Return (X, Y) of the center of cell containing provided text 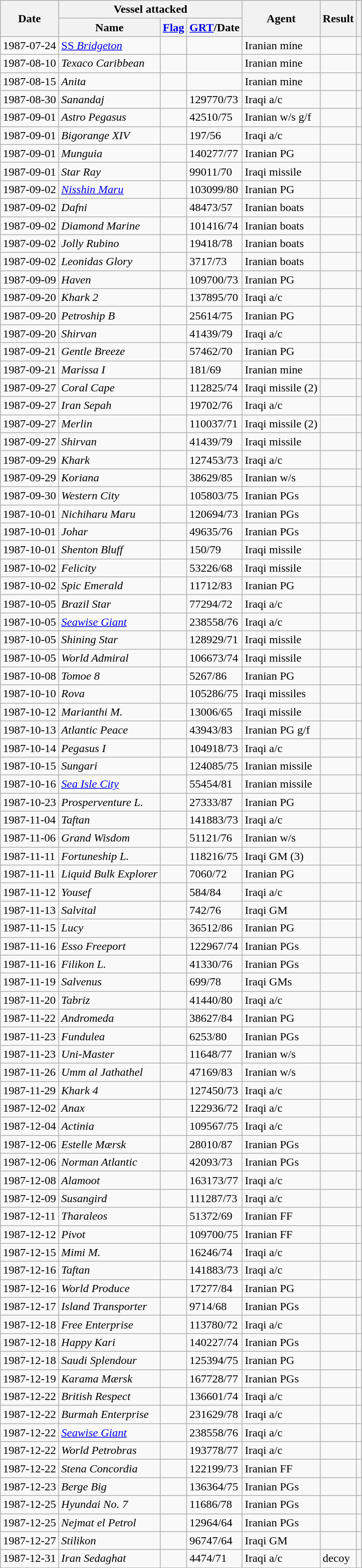
27333/87 (214, 802)
104918/73 (214, 748)
96747/64 (214, 1541)
1987-11-20 (29, 1000)
World Petrobras (109, 1451)
Stilikon (109, 1541)
51121/76 (214, 838)
decoy (338, 1559)
1987-08-15 (29, 81)
Johar (109, 532)
Yousef (109, 892)
Khark (109, 460)
167728/77 (214, 1379)
28010/87 (214, 1144)
Fundulea (109, 1036)
Iraqi GM (3) (281, 856)
1987-11-13 (29, 910)
1987-11-19 (29, 982)
113780/72 (214, 1324)
122967/74 (214, 946)
Pegasus I (109, 748)
Prosperventure L. (109, 802)
1987-12-19 (29, 1379)
World Admiral (109, 658)
Salvenus (109, 982)
Name (109, 27)
1987-08-30 (29, 99)
103099/80 (214, 189)
Atlantic Peace (109, 730)
1987-12-15 (29, 1252)
137895/70 (214, 298)
1987-12-17 (29, 1306)
Norman Atlantic (109, 1162)
1987-10-12 (29, 712)
181/69 (214, 370)
Iran Sedaghat (109, 1559)
Spic Emerald (109, 586)
25614/75 (214, 316)
118216/75 (214, 856)
125394/75 (214, 1360)
Koriana (109, 478)
1987-12-09 (29, 1198)
48473/57 (214, 207)
Saudi Splendour (109, 1360)
Dafni (109, 207)
124085/75 (214, 766)
129770/73 (214, 99)
122936/72 (214, 1108)
Grand Wisdom (109, 838)
13006/65 (214, 712)
Susangird (109, 1198)
Gentle Breeze (109, 352)
111287/73 (214, 1198)
163173/77 (214, 1180)
55454/81 (214, 784)
43943/83 (214, 730)
Sanandaj (109, 99)
1987-12-27 (29, 1541)
47169/83 (214, 1072)
Actinia (109, 1126)
110037/71 (214, 424)
Munguia (109, 153)
1987-10-13 (29, 730)
Stena Concordia (109, 1469)
1987-10-16 (29, 784)
42510/75 (214, 117)
Sea Isle City (109, 784)
193778/77 (214, 1451)
127453/73 (214, 460)
Island Transporter (109, 1306)
105803/75 (214, 496)
Astro Pegasus (109, 117)
Sungari (109, 766)
36512/86 (214, 928)
7060/72 (214, 874)
231629/78 (214, 1415)
Iranian w/s g/f (281, 117)
51372/69 (214, 1216)
6253/80 (214, 1036)
1987-10-23 (29, 802)
19418/78 (214, 244)
Esso Freeport (109, 946)
Iranian PG g/f (281, 730)
1987-11-22 (29, 1018)
106673/74 (214, 658)
Filikon L. (109, 964)
Liquid Bulk Explorer (109, 874)
584/84 (214, 892)
Karama Mærsk (109, 1379)
1987-12-12 (29, 1234)
Estelle Mærsk (109, 1144)
Nichiharu Maru (109, 514)
Nisshin Maru (109, 189)
99011/70 (214, 171)
Haven (109, 280)
Andromeda (109, 1018)
SS Bridgeton (109, 45)
Fortuneship L. (109, 856)
British Respect (109, 1397)
1987-11-26 (29, 1072)
Texaco Caribbean (109, 63)
Brazil Star (109, 604)
19702/76 (214, 406)
Agent (281, 18)
3717/73 (214, 262)
1987-12-11 (29, 1216)
42093/73 (214, 1162)
1987-11-29 (29, 1090)
Alamoot (109, 1180)
136601/74 (214, 1397)
136364/75 (214, 1487)
Star Ray (109, 171)
1987-11-06 (29, 838)
Tabriz (109, 1000)
742/76 (214, 910)
699/78 (214, 982)
Date (29, 18)
Coral Cape (109, 388)
1987-12-31 (29, 1559)
1987-10-15 (29, 766)
53226/68 (214, 568)
Merlin (109, 424)
GRT/Date (214, 27)
Iraqi missiles (281, 694)
12964/64 (214, 1523)
Lucy (109, 928)
Hyundai No. 7 (109, 1505)
Berge Big (109, 1487)
Mimi M. (109, 1252)
17277/84 (214, 1288)
1987-09-09 (29, 280)
77294/72 (214, 604)
Shining Star (109, 640)
49635/76 (214, 532)
Marianthi M. (109, 712)
Jolly Rubino (109, 244)
140227/74 (214, 1342)
Iran Sepah (109, 406)
1987-07-24 (29, 45)
Tomoe 8 (109, 676)
41330/76 (214, 964)
Diamond Marine (109, 226)
1987-11-15 (29, 928)
Anax (109, 1108)
1987-10-10 (29, 694)
Pivot (109, 1234)
140277/77 (214, 153)
Iraqi GMs (281, 982)
11648/77 (214, 1054)
16246/74 (214, 1252)
1987-10-08 (29, 676)
Burmah Enterprise (109, 1415)
Salvital (109, 910)
150/79 (214, 550)
Petroship B (109, 316)
Marissa I (109, 370)
120694/73 (214, 514)
101416/74 (214, 226)
127450/73 (214, 1090)
Khark 2 (109, 298)
1987-08-10 (29, 63)
128929/71 (214, 640)
Tharaleos (109, 1216)
Happy Kari (109, 1342)
11712/83 (214, 586)
1987-12-08 (29, 1180)
Result (338, 18)
109567/75 (214, 1126)
9714/68 (214, 1306)
1987-12-04 (29, 1126)
Rova (109, 694)
Felicity (109, 568)
122199/73 (214, 1469)
1987-09-30 (29, 496)
1987-12-02 (29, 1108)
57462/70 (214, 352)
1987-11-12 (29, 892)
109700/73 (214, 280)
1987-11-04 (29, 820)
Western City (109, 496)
5267/86 (214, 676)
Flag (173, 27)
1987-10-14 (29, 748)
109700/75 (214, 1234)
41440/80 (214, 1000)
Bigorange XIV (109, 135)
Nejmat el Petrol (109, 1523)
Anita (109, 81)
World Produce (109, 1288)
112825/74 (214, 388)
4474/71 (214, 1559)
Free Enterprise (109, 1324)
105286/75 (214, 694)
11686/78 (214, 1505)
Khark 4 (109, 1090)
Uni-Master (109, 1054)
1987-12-23 (29, 1487)
38629/85 (214, 478)
Shenton Bluff (109, 550)
Vessel attacked (151, 9)
38627/84 (214, 1018)
197/56 (214, 135)
Leonidas Glory (109, 262)
Umm al Jathathel (109, 1072)
